Locate the cell with the specified text and output its (X, Y) center coordinate. 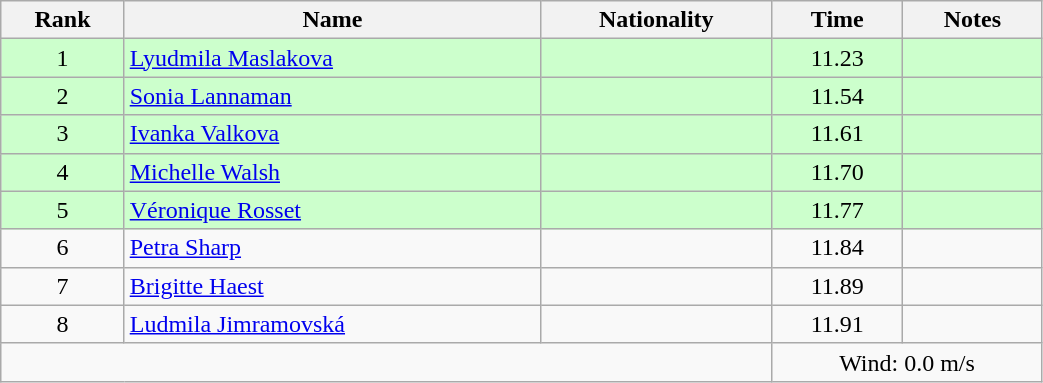
Notes (972, 20)
11.61 (838, 134)
11.91 (838, 324)
1 (62, 58)
4 (62, 172)
7 (62, 286)
11.89 (838, 286)
11.77 (838, 210)
11.84 (838, 248)
Brigitte Haest (332, 286)
11.70 (838, 172)
2 (62, 96)
Wind: 0.0 m/s (907, 362)
Petra Sharp (332, 248)
11.54 (838, 96)
6 (62, 248)
Rank (62, 20)
Michelle Walsh (332, 172)
Ludmila Jimramovská (332, 324)
3 (62, 134)
5 (62, 210)
Ivanka Valkova (332, 134)
Véronique Rosset (332, 210)
Name (332, 20)
Nationality (656, 20)
8 (62, 324)
Time (838, 20)
Sonia Lannaman (332, 96)
Lyudmila Maslakova (332, 58)
11.23 (838, 58)
